Return the (x, y) coordinate for the center point of the cell that contains the specified text.  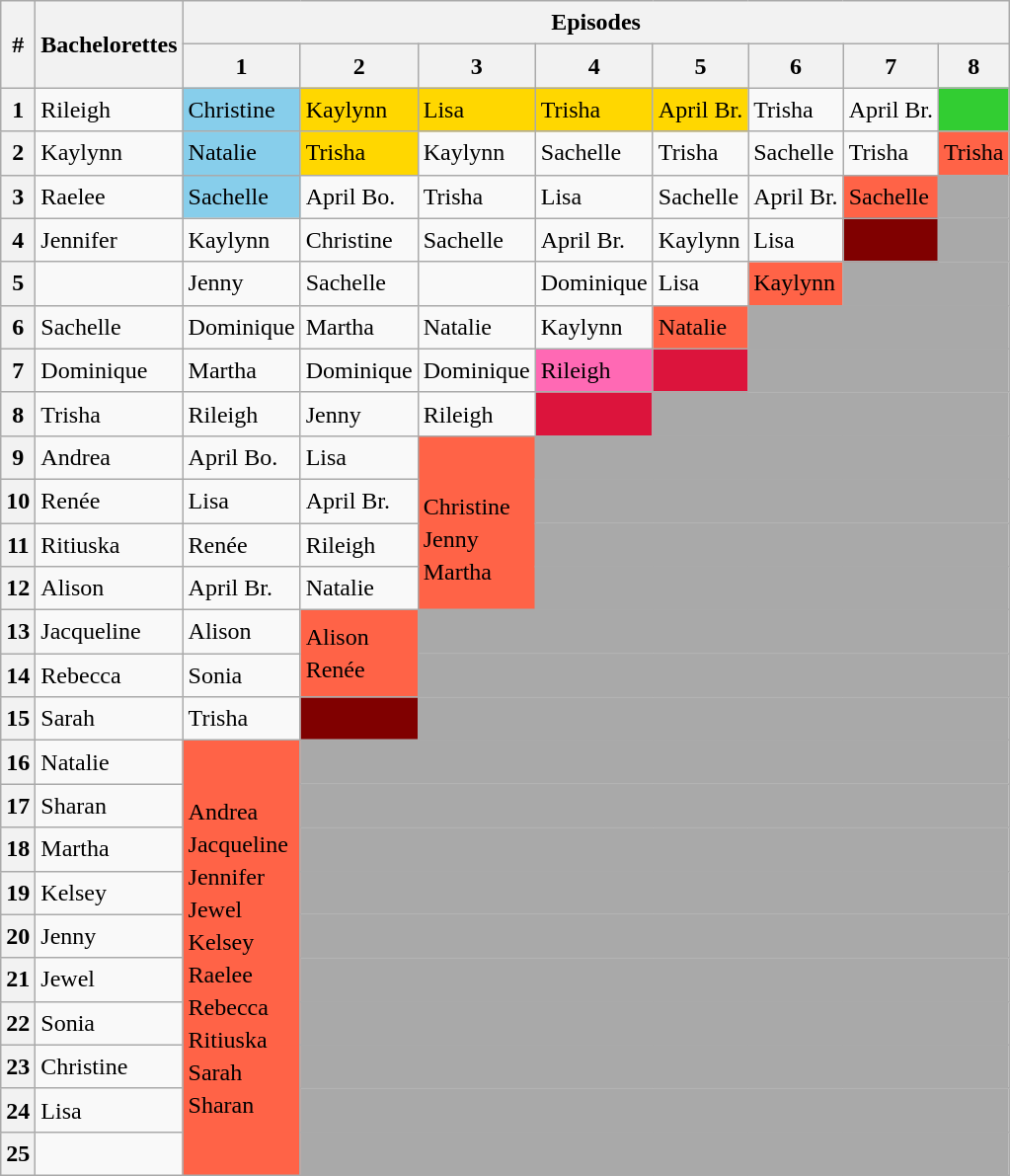
19 (18, 893)
Episodes (596, 23)
Rebecca (109, 675)
13 (18, 632)
11 (18, 545)
Raelee (109, 196)
Ritiuska (109, 545)
Sarah (109, 719)
10 (18, 501)
21 (18, 980)
Jennifer (109, 240)
ChristineJennyMartha (476, 522)
12 (18, 588)
22 (18, 1023)
15 (18, 719)
9 (18, 457)
# (18, 44)
14 (18, 675)
Bachelorettes (109, 44)
25 (18, 1153)
18 (18, 849)
Kelsey (109, 893)
24 (18, 1110)
20 (18, 936)
Andrea (109, 457)
Jacqueline (109, 632)
23 (18, 1066)
Jewel (109, 980)
Sharan (109, 806)
AndreaJacquelineJenniferJewelKelseyRaeleeRebeccaRitiuskaSarahSharan (241, 958)
17 (18, 806)
AlisonRenée (359, 654)
16 (18, 762)
